Locate the cell with the specified text and output its [X, Y] center coordinate. 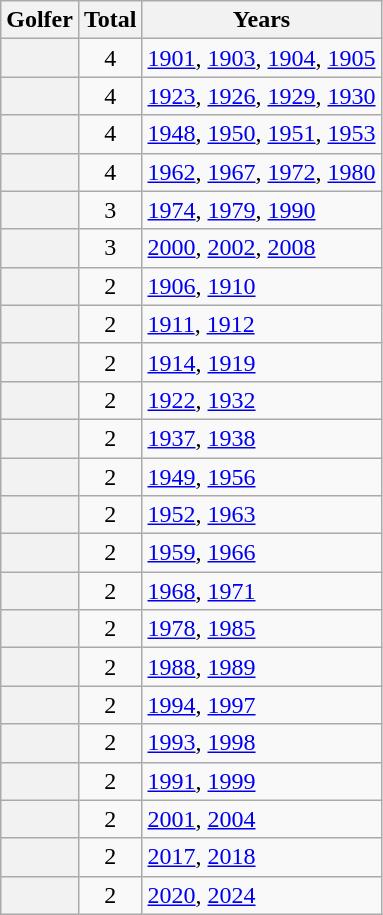
1994, 1997 [262, 705]
1962, 1967, 1972, 1980 [262, 172]
1974, 1979, 1990 [262, 210]
1991, 1999 [262, 781]
Total [110, 20]
Golfer [40, 20]
1923, 1926, 1929, 1930 [262, 96]
Years [262, 20]
1959, 1966 [262, 553]
1901, 1903, 1904, 1905 [262, 58]
1993, 1998 [262, 743]
1922, 1932 [262, 400]
1968, 1971 [262, 591]
2001, 2004 [262, 819]
1978, 1985 [262, 629]
1949, 1956 [262, 477]
1952, 1963 [262, 515]
2017, 2018 [262, 857]
1937, 1938 [262, 438]
2000, 2002, 2008 [262, 248]
1906, 1910 [262, 286]
1911, 1912 [262, 324]
1948, 1950, 1951, 1953 [262, 134]
1914, 1919 [262, 362]
2020, 2024 [262, 895]
1988, 1989 [262, 667]
